Return [x, y] of the center of cell containing provided text 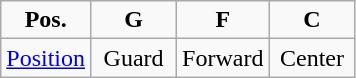
G [134, 20]
C [312, 20]
Pos. [46, 20]
Center [312, 58]
F [223, 20]
Forward [223, 58]
Position [46, 58]
Guard [134, 58]
